Determine the [X, Y] coordinate at the center of the cell enclosing the given text.  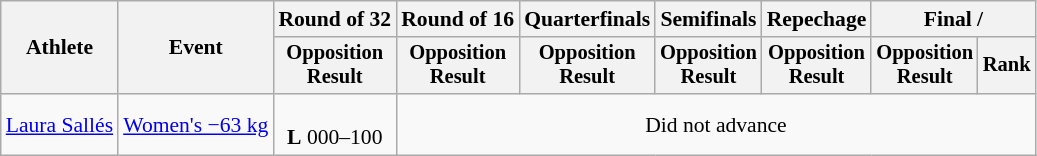
Quarterfinals [587, 19]
Laura Sallés [60, 124]
Repechage [817, 19]
Rank [1007, 66]
Event [196, 48]
Final / [953, 19]
Round of 16 [458, 19]
Women's −63 kg [196, 124]
Did not advance [716, 124]
Round of 32 [334, 19]
L 000–100 [334, 124]
Athlete [60, 48]
Semifinals [708, 19]
